For the text-containing cell, return its midpoint in [X, Y] coordinate format. 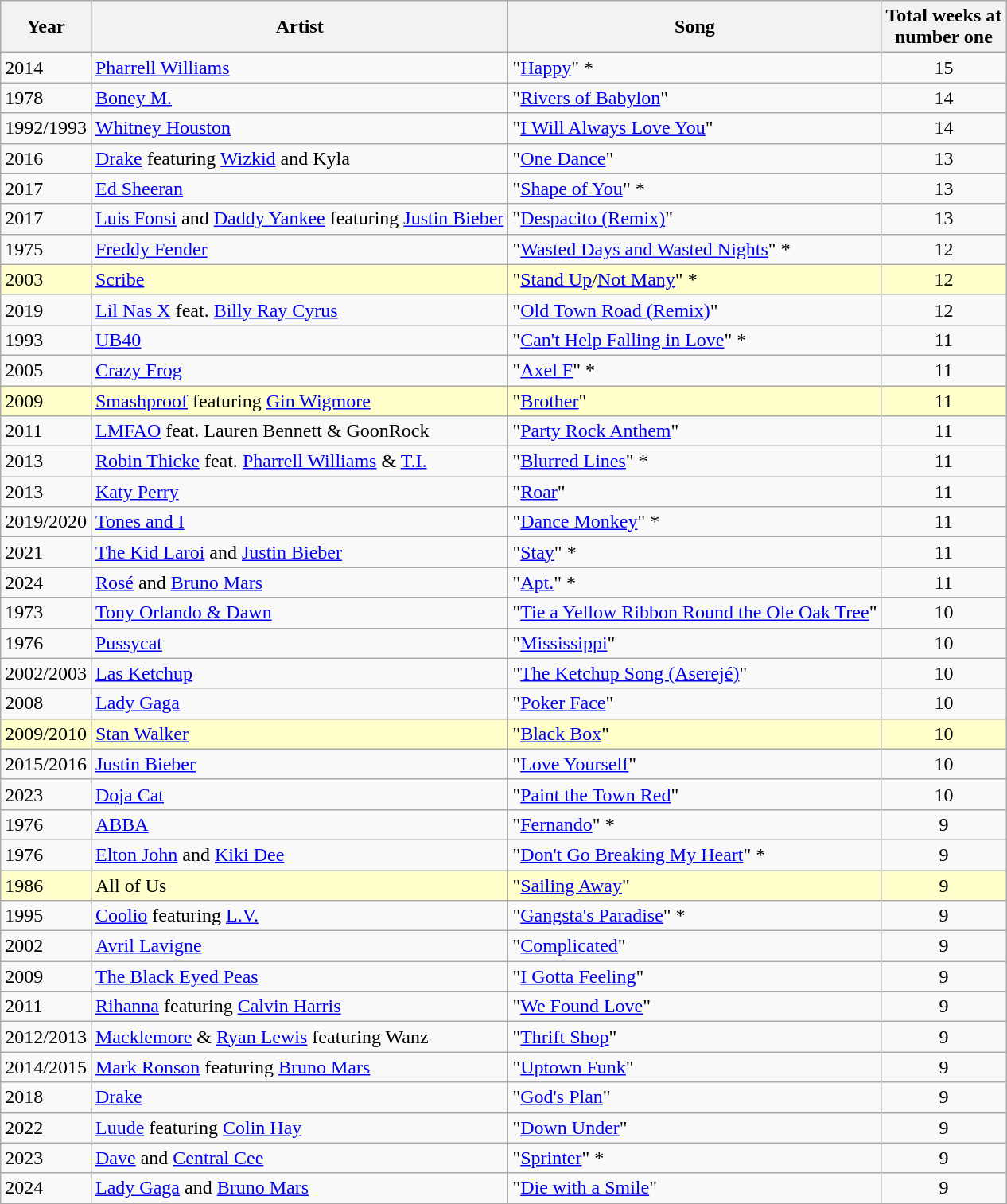
Luude featuring Colin Hay [299, 1128]
"Uptown Funk" [695, 1067]
Justin Bieber [299, 764]
Drake [299, 1097]
LMFAO feat. Lauren Bennett & GoonRock [299, 431]
Tony Orlando & Dawn [299, 613]
"Tie a Yellow Ribbon Round the Ole Oak Tree" [695, 613]
"Rivers of Babylon" [695, 98]
"One Dance" [695, 158]
"Fernando" * [695, 824]
2009/2010 [46, 734]
"Despacito (Remix)" [695, 219]
15 [943, 68]
"God's Plan" [695, 1097]
"Dance Monkey" * [695, 522]
"Sprinter" * [695, 1158]
Las Ketchup [299, 673]
Drake featuring Wizkid and Kyla [299, 158]
Mark Ronson featuring Bruno Mars [299, 1067]
Robin Thicke feat. Pharrell Williams & T.I. [299, 462]
2016 [46, 158]
2019/2020 [46, 522]
"Paint the Town Red" [695, 794]
"Stand Up/Not Many" * [695, 279]
1995 [46, 916]
"Old Town Road (Remix)" [695, 310]
Katy Perry [299, 492]
UB40 [299, 340]
"Axel F" * [695, 370]
Crazy Frog [299, 370]
"Roar" [695, 492]
"Happy" * [695, 68]
Song [695, 27]
Tones and I [299, 522]
"Die with a Smile" [695, 1188]
Rihanna featuring Calvin Harris [299, 1007]
Boney M. [299, 98]
Artist [299, 27]
"Stay" * [695, 552]
"Poker Face" [695, 703]
1992/1993 [46, 128]
"Can't Help Falling in Love" * [695, 340]
2003 [46, 279]
"Wasted Days and Wasted Nights" * [695, 249]
"Complicated" [695, 946]
Total weeks atnumber one [943, 27]
"We Found Love" [695, 1007]
Elton John and Kiki Dee [299, 855]
1978 [46, 98]
"Brother" [695, 400]
Lil Nas X feat. Billy Ray Cyrus [299, 310]
"Down Under" [695, 1128]
2012/2013 [46, 1037]
2002 [46, 946]
1993 [46, 340]
2018 [46, 1097]
Doja Cat [299, 794]
"Black Box" [695, 734]
Whitney Houston [299, 128]
Stan Walker [299, 734]
"Love Yourself" [695, 764]
2002/2003 [46, 673]
2021 [46, 552]
Lady Gaga [299, 703]
Lady Gaga and Bruno Mars [299, 1188]
1973 [46, 613]
2005 [46, 370]
Avril Lavigne [299, 946]
Dave and Central Cee [299, 1158]
ABBA [299, 824]
Pussycat [299, 643]
All of Us [299, 886]
Pharrell Williams [299, 68]
Freddy Fender [299, 249]
1986 [46, 886]
"Apt." * [695, 583]
"Sailing Away" [695, 886]
2022 [46, 1128]
2014/2015 [46, 1067]
"Thrift Shop" [695, 1037]
"Mississippi" [695, 643]
2019 [46, 310]
Luis Fonsi and Daddy Yankee featuring Justin Bieber [299, 219]
Ed Sheeran [299, 189]
"Don't Go Breaking My Heart" * [695, 855]
Year [46, 27]
2008 [46, 703]
Coolio featuring L.V. [299, 916]
The Black Eyed Peas [299, 976]
"The Ketchup Song (Aserejé)" [695, 673]
2014 [46, 68]
2015/2016 [46, 764]
"I Gotta Feeling" [695, 976]
The Kid Laroi and Justin Bieber [299, 552]
"Shape of You" * [695, 189]
Macklemore & Ryan Lewis featuring Wanz [299, 1037]
"I Will Always Love You" [695, 128]
"Gangsta's Paradise" * [695, 916]
Smashproof featuring Gin Wigmore [299, 400]
"Blurred Lines" * [695, 462]
Rosé and Bruno Mars [299, 583]
1975 [46, 249]
"Party Rock Anthem" [695, 431]
Scribe [299, 279]
